Return (x, y) of the center of cell containing provided text 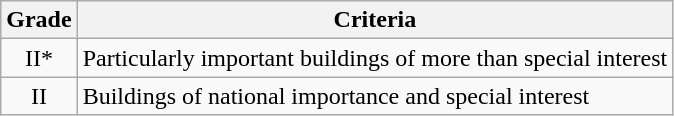
Criteria (375, 20)
II (39, 96)
Particularly important buildings of more than special interest (375, 58)
Grade (39, 20)
Buildings of national importance and special interest (375, 96)
II* (39, 58)
